Extract the (X, Y) coordinate from the center of the cell holding the provided text.  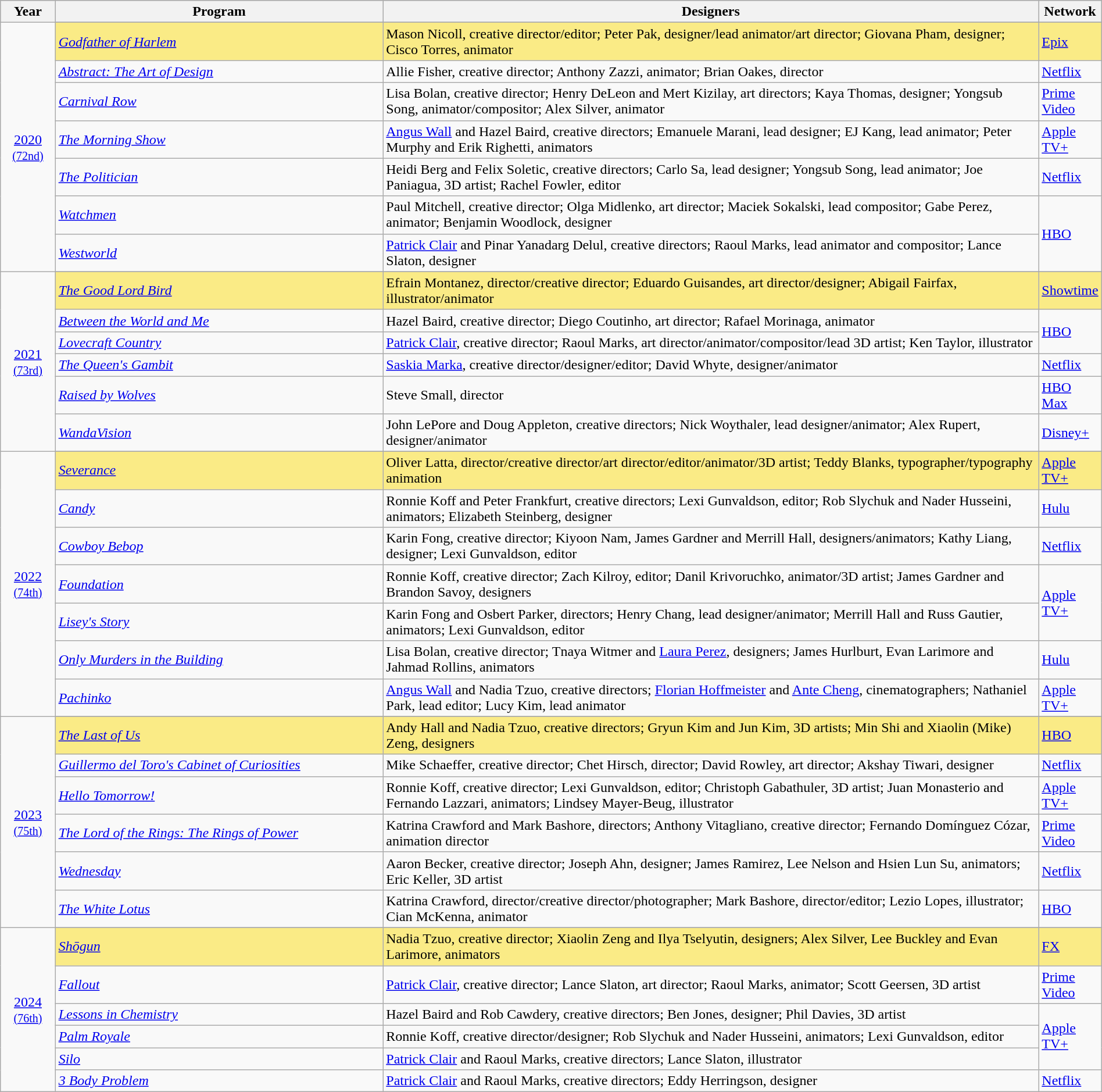
Hazel Baird and Rob Cawdery, creative directors; Ben Jones, designer; Phil Davies, 3D artist (711, 1015)
The White Lotus (219, 908)
Godfather of Harlem (219, 42)
Palm Royale (219, 1037)
Patrick Clair and Raoul Marks, creative directors; Eddy Herringson, designer (711, 1081)
Guillermo del Toro's Cabinet of Curiosities (219, 765)
2021(73rd) (28, 362)
Network (1070, 12)
2020(72nd) (28, 147)
Carnival Row (219, 101)
Hello Tomorrow! (219, 795)
Mason Nicoll, creative director/editor; Peter Pak, designer/lead animator/art director; Giovana Pham, designer; Cisco Torres, animator (711, 42)
Raised by Wolves (219, 394)
Lisey's Story (219, 622)
Mike Schaeffer, creative director; Chet Hirsch, director; David Rowley, art director; Akshay Tiwari, designer (711, 765)
3 Body Problem (219, 1081)
The Good Lord Bird (219, 291)
Designers (711, 12)
2024(76th) (28, 1009)
Showtime (1070, 291)
The Queen's Gambit (219, 365)
HBO Max (1070, 394)
Ronnie Koff, creative director/designer; Rob Slychuk and Nader Husseini, animators; Lexi Gunvaldson, editor (711, 1037)
Angus Wall and Hazel Baird, creative directors; Emanuele Marani, lead designer; EJ Kang, lead animator; Peter Murphy and Erik Righetti, animators (711, 140)
Only Murders in the Building (219, 659)
Program (219, 12)
Lovecraft Country (219, 342)
Wednesday (219, 871)
Lisa Bolan, creative director; Tnaya Witmer and Laura Perez, designers; James Hurlburt, Evan Larimore and Jahmad Rollins, animators (711, 659)
Karin Fong, creative director; Kiyoon Nam, James Gardner and Merrill Hall, designers/animators; Kathy Liang, designer; Lexi Gunvaldson, editor (711, 547)
Between the World and Me (219, 320)
Westworld (219, 252)
Silo (219, 1059)
John LePore and Doug Appleton, creative directors; Nick Woythaler, lead designer/animator; Alex Rupert, designer/animator (711, 433)
Nadia Tzuo, creative director; Xiaolin Zeng and Ilya Tselyutin, designers; Alex Silver, Lee Buckley and Evan Larimore, animators (711, 947)
Patrick Clair and Raoul Marks, creative directors; Lance Slaton, illustrator (711, 1059)
Oliver Latta, director/creative director/art director/editor/animator/3D artist; Teddy Blanks, typographer/typography animation (711, 471)
Severance (219, 471)
FX (1070, 947)
2022(74th) (28, 584)
Andy Hall and Nadia Tzuo, creative directors; Gryun Kim and Jun Kim, 3D artists; Min Shi and Xiaolin (Mike) Zeng, designers (711, 735)
Disney+ (1070, 433)
Year (28, 12)
Steve Small, director (711, 394)
Patrick Clair, creative director; Raoul Marks, art director/animator/compositor/lead 3D artist; Ken Taylor, illustrator (711, 342)
Katrina Crawford and Mark Bashore, directors; Anthony Vitagliano, creative director; Fernando Domínguez Cózar, animation director (711, 833)
The Politician (219, 177)
Candy (219, 508)
The Morning Show (219, 140)
WandaVision (219, 433)
Allie Fisher, creative director; Anthony Zazzi, animator; Brian Oakes, director (711, 72)
Epix (1070, 42)
Watchmen (219, 215)
The Last of Us (219, 735)
Lessons in Chemistry (219, 1015)
Patrick Clair and Pinar Yanadarg Delul, creative directors; Raoul Marks, lead animator and compositor; Lance Slaton, designer (711, 252)
Paul Mitchell, creative director; Olga Midlenko, art director; Maciek Sokalski, lead compositor; Gabe Perez, animator; Benjamin Woodlock, designer (711, 215)
Shōgun (219, 947)
Cowboy Bebop (219, 547)
2023(75th) (28, 822)
Aaron Becker, creative director; Joseph Ahn, designer; James Ramirez, Lee Nelson and Hsien Lun Su, animators; Eric Keller, 3D artist (711, 871)
Katrina Crawford, director/creative director/photographer; Mark Bashore, director/editor; Lezio Lopes, illustrator; Cian McKenna, animator (711, 908)
Foundation (219, 584)
Hazel Baird, creative director; Diego Coutinho, art director; Rafael Morinaga, animator (711, 320)
The Lord of the Rings: The Rings of Power (219, 833)
Patrick Clair, creative director; Lance Slaton, art director; Raoul Marks, animator; Scott Geersen, 3D artist (711, 984)
Pachinko (219, 698)
Fallout (219, 984)
Efrain Montanez, director/creative director; Eduardo Guisandes, art director/designer; Abigail Fairfax, illustrator/animator (711, 291)
Saskia Marka, creative director/designer/editor; David Whyte, designer/animator (711, 365)
Karin Fong and Osbert Parker, directors; Henry Chang, lead designer/animator; Merrill Hall and Russ Gautier, animators; Lexi Gunvaldson, editor (711, 622)
Abstract: The Art of Design (219, 72)
Ronnie Koff, creative director; Zach Kilroy, editor; Danil Krivoruchko, animator/3D artist; James Gardner and Brandon Savoy, designers (711, 584)
